Return the (X, Y) coordinate for the center point of the cell that contains the specified text.  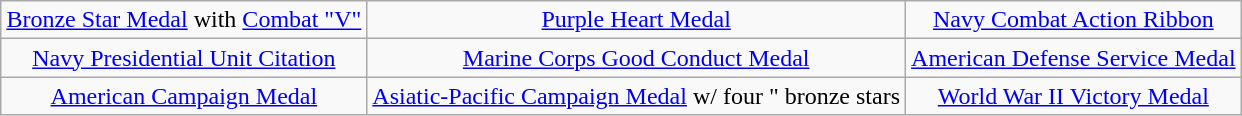
Bronze Star Medal with Combat "V" (184, 20)
World War II Victory Medal (1074, 96)
American Defense Service Medal (1074, 58)
Marine Corps Good Conduct Medal (636, 58)
Asiatic-Pacific Campaign Medal w/ four " bronze stars (636, 96)
American Campaign Medal (184, 96)
Navy Combat Action Ribbon (1074, 20)
Navy Presidential Unit Citation (184, 58)
Purple Heart Medal (636, 20)
